From the cell containing the given text, extract its center point as (x, y) coordinate. 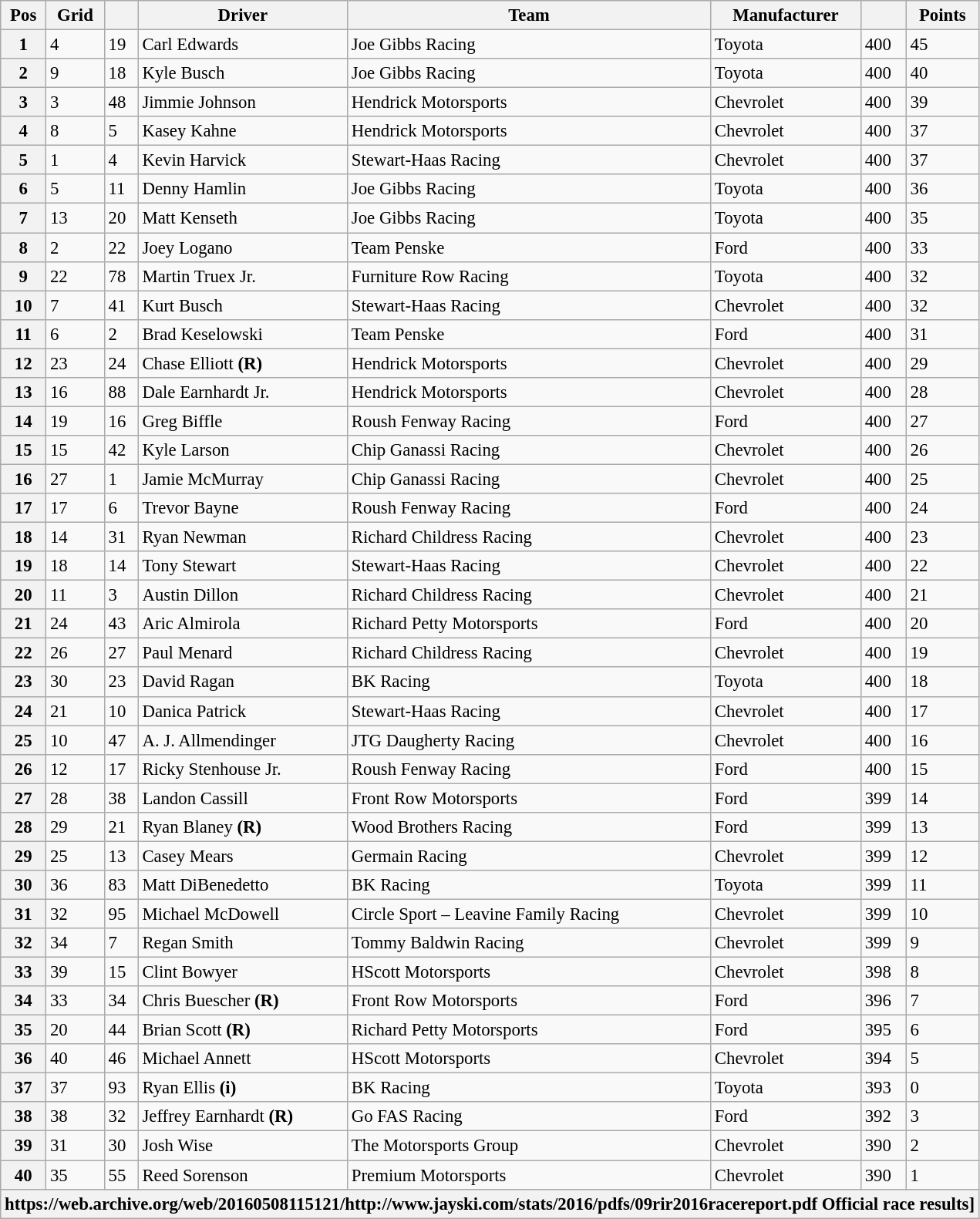
55 (121, 1175)
46 (121, 1059)
Kurt Busch (242, 305)
Michael McDowell (242, 914)
Chris Buescher (R) (242, 1001)
Kyle Busch (242, 73)
398 (884, 972)
Chase Elliott (R) (242, 363)
Go FAS Racing (529, 1117)
0 (942, 1088)
Tony Stewart (242, 566)
95 (121, 914)
Ricky Stenhouse Jr. (242, 769)
Germain Racing (529, 856)
Jamie McMurray (242, 479)
The Motorsports Group (529, 1146)
Martin Truex Jr. (242, 276)
A. J. Allmendinger (242, 740)
393 (884, 1088)
Premium Motorsports (529, 1175)
83 (121, 885)
93 (121, 1088)
Aric Almirola (242, 624)
Ryan Blaney (R) (242, 827)
Michael Annett (242, 1059)
Driver (242, 15)
Circle Sport – Leavine Family Racing (529, 914)
41 (121, 305)
Paul Menard (242, 653)
Jeffrey Earnhardt (R) (242, 1117)
Brad Keselowski (242, 334)
Ryan Newman (242, 537)
47 (121, 740)
Greg Biffle (242, 421)
Austin Dillon (242, 595)
Grid (76, 15)
Kasey Kahne (242, 131)
Manufacturer (786, 15)
Landon Cassill (242, 798)
396 (884, 1001)
78 (121, 276)
Brian Scott (R) (242, 1030)
Trevor Bayne (242, 508)
https://web.archive.org/web/20160508115121/http://www.jayski.com/stats/2016/pdfs/09rir2016racereport.pdf Official race results] (490, 1204)
Team (529, 15)
44 (121, 1030)
Denny Hamlin (242, 189)
43 (121, 624)
JTG Daugherty Racing (529, 740)
Wood Brothers Racing (529, 827)
Joey Logano (242, 248)
88 (121, 392)
Tommy Baldwin Racing (529, 943)
Pos (23, 15)
Carl Edwards (242, 45)
42 (121, 450)
Matt DiBenedetto (242, 885)
395 (884, 1030)
Reed Sorenson (242, 1175)
Josh Wise (242, 1146)
392 (884, 1117)
Casey Mears (242, 856)
48 (121, 103)
Regan Smith (242, 943)
394 (884, 1059)
Matt Kenseth (242, 218)
Jimmie Johnson (242, 103)
Kyle Larson (242, 450)
Furniture Row Racing (529, 276)
Dale Earnhardt Jr. (242, 392)
Kevin Harvick (242, 160)
Points (942, 15)
Clint Bowyer (242, 972)
45 (942, 45)
Ryan Ellis (i) (242, 1088)
Danica Patrick (242, 711)
David Ragan (242, 682)
